Extract the [X, Y] coordinate from the center of the cell holding the provided text.  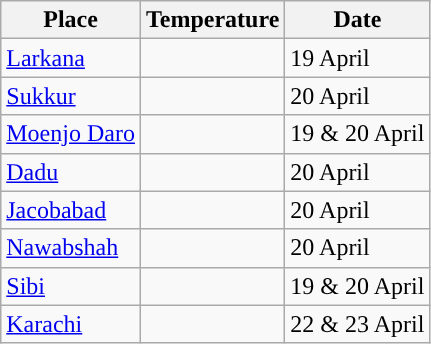
Sukkur [71, 96]
Moenjo Daro [71, 134]
Temperature [212, 20]
22 & 23 April [358, 324]
Date [358, 20]
19 April [358, 58]
Jacobabad [71, 210]
Karachi [71, 324]
Nawabshah [71, 248]
Larkana [71, 58]
Sibi [71, 286]
Place [71, 20]
Dadu [71, 172]
